Identify which cell holds the provided text, then report its (X, Y) central coordinate. 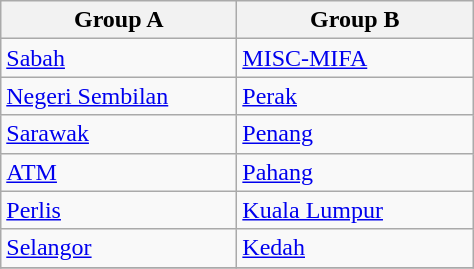
Sabah (119, 58)
Perlis (119, 210)
Negeri Sembilan (119, 96)
Pahang (355, 172)
Group A (119, 20)
Kuala Lumpur (355, 210)
Group B (355, 20)
ATM (119, 172)
Perak (355, 96)
Penang (355, 134)
Sarawak (119, 134)
Selangor (119, 248)
MISC-MIFA (355, 58)
Kedah (355, 248)
